Pinpoint the cell where the given text exists, returning its (x, y) midpoint coordinate. 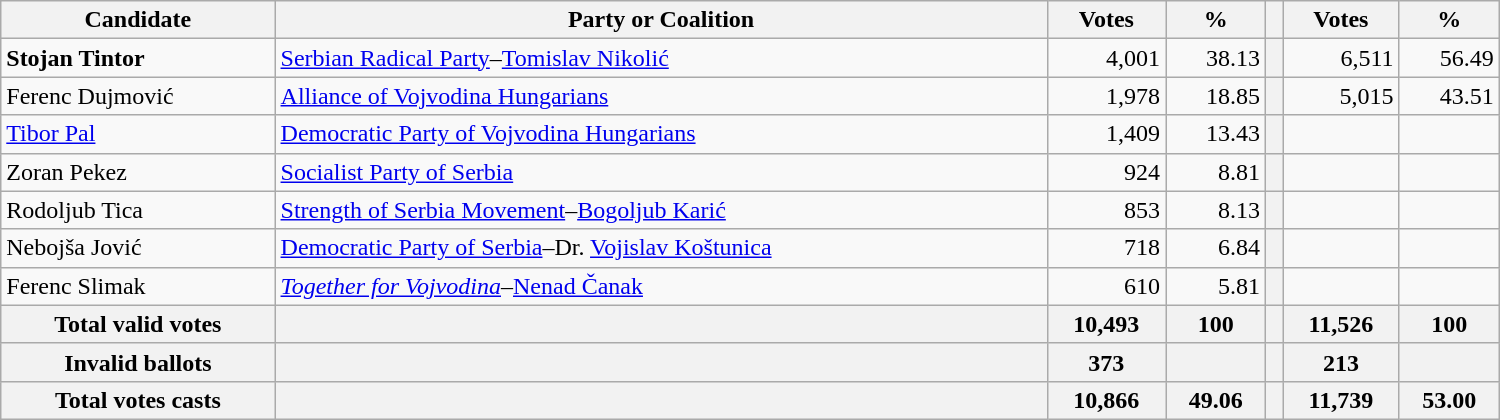
Candidate (138, 20)
Invalid ballots (138, 362)
Rodoljub Tica (138, 210)
10,493 (1106, 324)
5,015 (1341, 96)
53.00 (1449, 400)
6,511 (1341, 58)
Socialist Party of Serbia (661, 172)
373 (1106, 362)
4,001 (1106, 58)
49.06 (1216, 400)
8.13 (1216, 210)
Nebojša Jović (138, 248)
10,866 (1106, 400)
38.13 (1216, 58)
Tibor Pal (138, 134)
Ferenc Dujmović (138, 96)
Serbian Radical Party–Tomislav Nikolić (661, 58)
13.43 (1216, 134)
213 (1341, 362)
Party or Coalition (661, 20)
Democratic Party of Serbia–Dr. Vojislav Koštunica (661, 248)
1,978 (1106, 96)
8.81 (1216, 172)
Alliance of Vojvodina Hungarians (661, 96)
18.85 (1216, 96)
11,739 (1341, 400)
924 (1106, 172)
Stojan Tintor (138, 58)
Ferenc Slimak (138, 286)
11,526 (1341, 324)
853 (1106, 210)
718 (1106, 248)
1,409 (1106, 134)
610 (1106, 286)
Democratic Party of Vojvodina Hungarians (661, 134)
6.84 (1216, 248)
Zoran Pekez (138, 172)
Total votes casts (138, 400)
Total valid votes (138, 324)
43.51 (1449, 96)
5.81 (1216, 286)
Together for Vojvodina–Nenad Čanak (661, 286)
56.49 (1449, 58)
Strength of Serbia Movement–Bogoljub Karić (661, 210)
